Scan for the cell matching the given text and deliver its (x, y) coordinate at center. 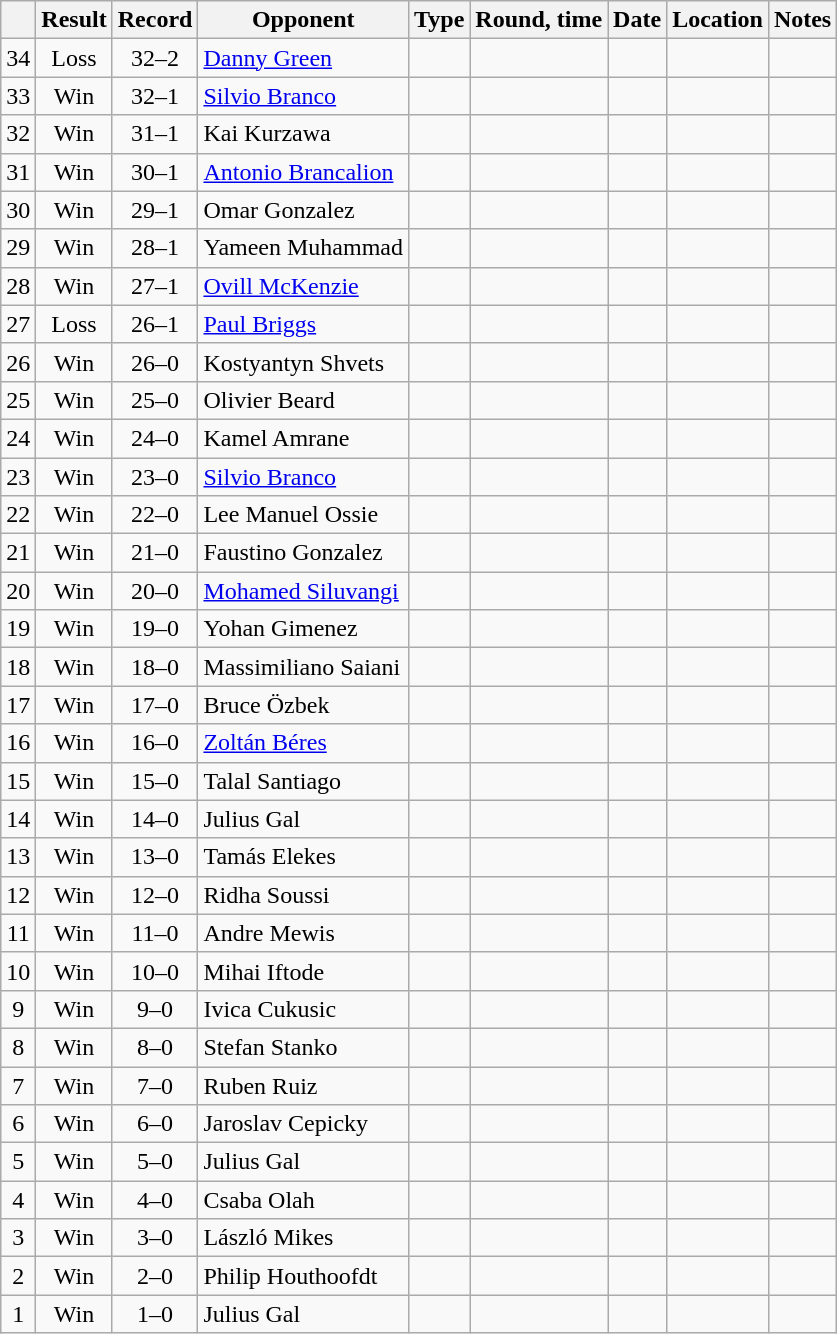
Date (638, 20)
5 (18, 1162)
Lee Manuel Ossie (304, 515)
13 (18, 857)
Csaba Olah (304, 1200)
29–1 (155, 210)
21–0 (155, 553)
Type (440, 20)
24 (18, 438)
15–0 (155, 781)
33 (18, 96)
Jaroslav Cepicky (304, 1124)
Zoltán Béres (304, 743)
Talal Santiago (304, 781)
22 (18, 515)
Antonio Brancalion (304, 172)
Mohamed Siluvangi (304, 591)
Massimiliano Saiani (304, 667)
32–1 (155, 96)
12–0 (155, 895)
6–0 (155, 1124)
László Mikes (304, 1238)
23–0 (155, 477)
34 (18, 58)
21 (18, 553)
Kostyantyn Shvets (304, 362)
Yohan Gimenez (304, 629)
29 (18, 248)
30 (18, 210)
1–0 (155, 1314)
Ruben Ruiz (304, 1085)
15 (18, 781)
13–0 (155, 857)
3 (18, 1238)
31 (18, 172)
11–0 (155, 933)
Bruce Özbek (304, 705)
5–0 (155, 1162)
7–0 (155, 1085)
Tamás Elekes (304, 857)
14–0 (155, 819)
4 (18, 1200)
Andre Mewis (304, 933)
24–0 (155, 438)
23 (18, 477)
8–0 (155, 1047)
26–1 (155, 324)
Olivier Beard (304, 400)
28 (18, 286)
14 (18, 819)
8 (18, 1047)
30–1 (155, 172)
Notes (802, 20)
Round, time (539, 20)
Danny Green (304, 58)
10 (18, 971)
19 (18, 629)
Stefan Stanko (304, 1047)
26–0 (155, 362)
25 (18, 400)
1 (18, 1314)
11 (18, 933)
10–0 (155, 971)
Record (155, 20)
12 (18, 895)
Ovill McKenzie (304, 286)
17 (18, 705)
Ivica Cukusic (304, 1009)
Kamel Amrane (304, 438)
Kai Kurzawa (304, 134)
Result (74, 20)
27–1 (155, 286)
31–1 (155, 134)
22–0 (155, 515)
17–0 (155, 705)
6 (18, 1124)
Omar Gonzalez (304, 210)
18 (18, 667)
16–0 (155, 743)
7 (18, 1085)
Ridha Soussi (304, 895)
3–0 (155, 1238)
Mihai Iftode (304, 971)
25–0 (155, 400)
19–0 (155, 629)
Yameen Muhammad (304, 248)
4–0 (155, 1200)
26 (18, 362)
32 (18, 134)
Location (718, 20)
16 (18, 743)
27 (18, 324)
18–0 (155, 667)
20 (18, 591)
2 (18, 1276)
28–1 (155, 248)
9–0 (155, 1009)
2–0 (155, 1276)
9 (18, 1009)
Paul Briggs (304, 324)
32–2 (155, 58)
Faustino Gonzalez (304, 553)
Philip Houthoofdt (304, 1276)
Opponent (304, 20)
20–0 (155, 591)
